Output the (X, Y) coordinate of the center of the cell containing the given text.  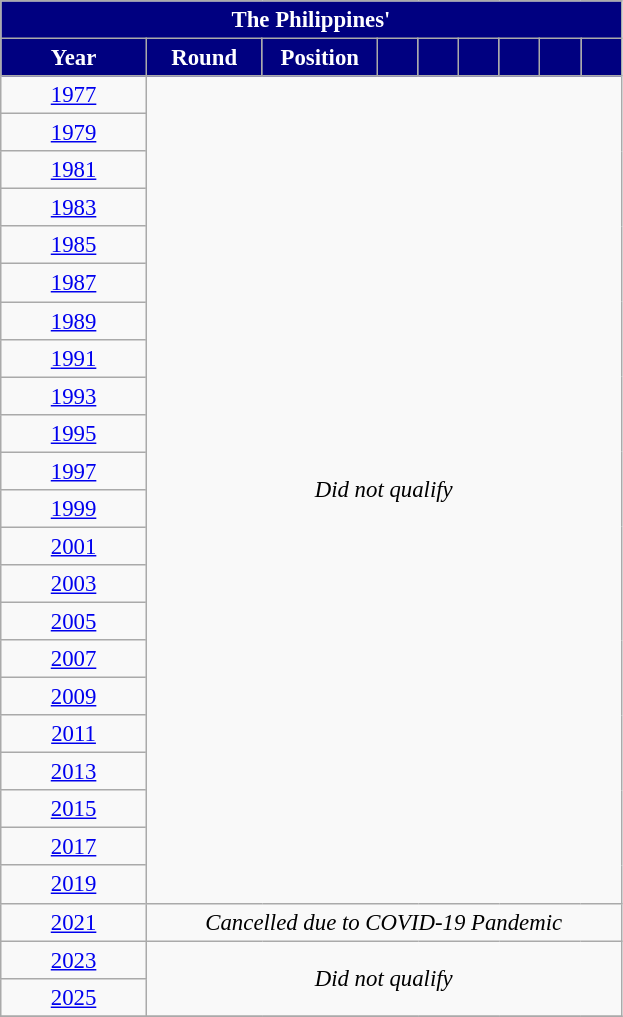
1991 (74, 358)
Position (320, 58)
2013 (74, 772)
2025 (74, 997)
Year (74, 58)
2023 (74, 960)
2005 (74, 621)
1989 (74, 321)
Cancelled due to COVID-19 Pandemic (384, 922)
1981 (74, 170)
1985 (74, 245)
2007 (74, 659)
2019 (74, 885)
Round (204, 58)
1995 (74, 433)
1979 (74, 133)
1999 (74, 509)
The Philippines' (311, 20)
2011 (74, 734)
1977 (74, 95)
2021 (74, 922)
2001 (74, 546)
1997 (74, 471)
2003 (74, 584)
2009 (74, 697)
2017 (74, 847)
1993 (74, 396)
1987 (74, 283)
2015 (74, 809)
1983 (74, 208)
